From the cell containing the given text, extract its center point as [x, y] coordinate. 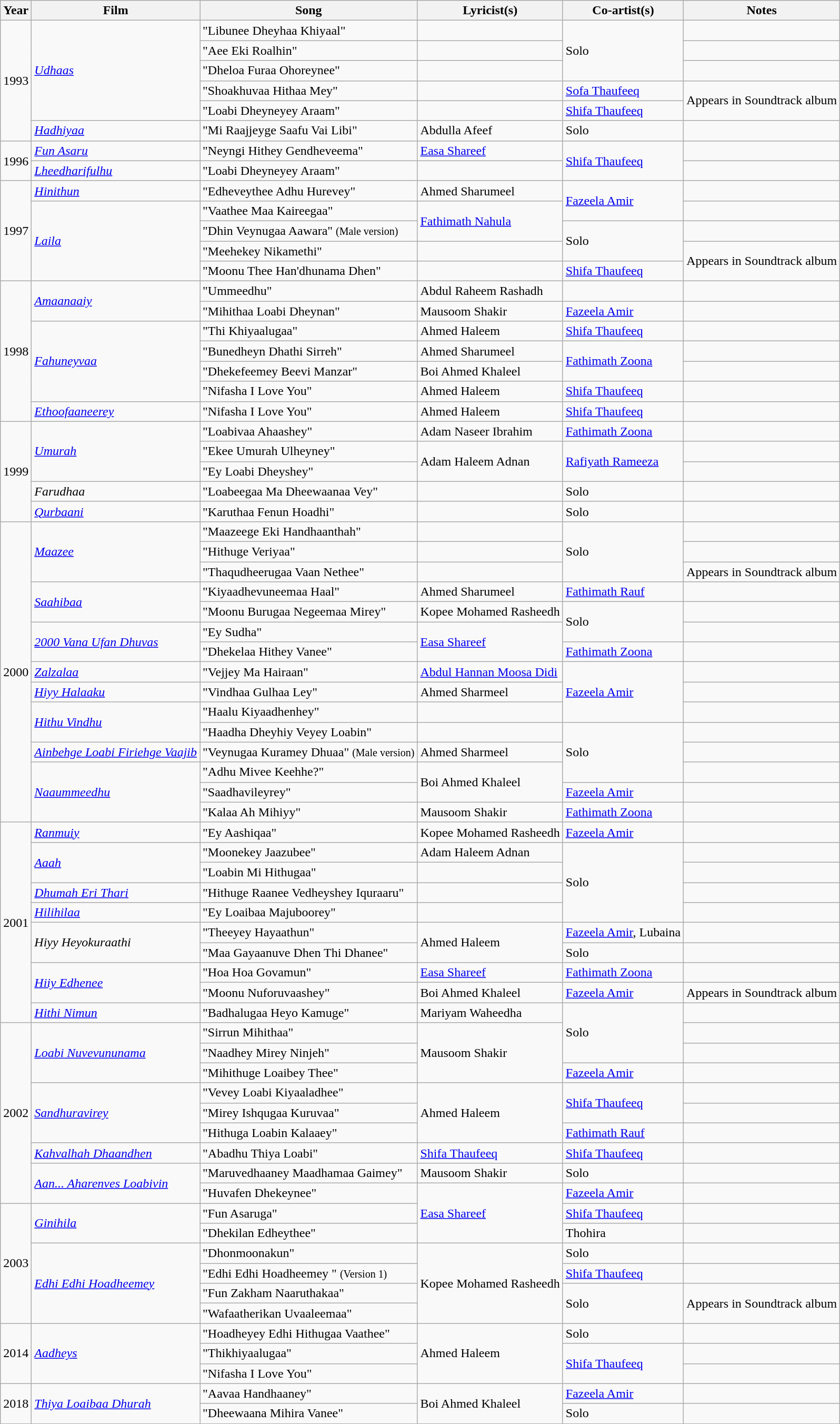
"Aavaa Handhaaney" [308, 1393]
"Vindhaa Gulhaa Ley" [308, 692]
"Dheloa Furaa Ohoreynee" [308, 71]
"Mihithuge Loaibey Thee" [308, 1073]
Ranmuiy [116, 832]
"Dhin Veynugaa Aawara" (Male version) [308, 231]
"Edhi Edhi Hoadheemey " (Version 1) [308, 1273]
"Maruvedhaaney Maadhamaa Gaimey" [308, 1173]
Notes [762, 11]
Amaanaaiy [116, 301]
"Adhu Mivee Keehhe?" [308, 772]
"Ey Loaibaa Majuboorey" [308, 913]
Abdul Raheem Rashadh [490, 291]
"Ummeedhu" [308, 291]
Sandhuravirey [116, 1113]
"Moonu Thee Han'dhunama Dhen" [308, 271]
"Kiyaadhevuneemaa Haal" [308, 592]
Thohira [623, 1233]
"Mi Raajjeyge Saafu Vai Libi" [308, 131]
Film [116, 11]
"Haalu Kiyaadhenhey" [308, 712]
"Loabin Mi Hithugaa" [308, 872]
Hilihilaa [116, 913]
Song [308, 11]
Abdul Hannan Moosa Didi [490, 672]
Hiyy Halaaku [116, 692]
Hadhiyaa [116, 131]
"Vaathee Maa Kaireegaa" [308, 211]
"Badhalugaa Heyo Kamuge" [308, 1013]
Rafiyath Rameeza [623, 461]
"Hoa Hoa Govamun" [308, 973]
1998 [16, 351]
"Sirrun Mihithaa" [308, 1033]
"Abadhu Thiya Loabi" [308, 1153]
"Moonu Burugaa Negeemaa Mirey" [308, 612]
"Thikhiyaalugaa" [308, 1353]
"Ey Aashiqaa" [308, 832]
"Dhekefeemey Beevi Manzar" [308, 371]
Saahibaa [116, 602]
1999 [16, 471]
Abdulla Afeef [490, 131]
Mariyam Waheedha [490, 1013]
"Ey Sudha" [308, 632]
Dhumah Eri Thari [116, 893]
"Neyngi Hithey Gendheveema" [308, 151]
Hithi Nimun [116, 1013]
"Fun Asaruga" [308, 1213]
Kahvalhah Dhaandhen [116, 1153]
Farudhaa [116, 491]
2003 [16, 1263]
"Thi Khiyaalugaa" [308, 331]
Ethoofaaneerey [116, 411]
2002 [16, 1113]
"Edheveythee Adhu Hurevey" [308, 191]
"Mihithaa Loabi Dheynan" [308, 311]
Hithu Vindhu [116, 722]
Sofa Thaufeeq [623, 91]
"Moonekey Jaazubee" [308, 852]
"Kalaa Ah Mihiyy" [308, 812]
"Vevey Loabi Kiyaaladhee" [308, 1093]
1996 [16, 161]
"Libunee Dheyhaa Khiyaal" [308, 31]
Laila [116, 241]
Hiyy Heyokuraathi [116, 943]
"Ekee Umurah Ulheyney" [308, 451]
"Veynugaa Kuramey Dhuaa" (Male version) [308, 752]
"Dhekelaa Hithey Vanee" [308, 652]
"Aee Eki Roalhin" [308, 51]
Lheedharifulhu [116, 171]
"Loabeegaa Ma Dheewaanaa Vey" [308, 491]
Aan... Aharenves Loabivin [116, 1183]
"Shoakhuvaa Hithaa Mey" [308, 91]
Edhi Edhi Hoadheemey [116, 1283]
"Fun Zakham Naaruthakaa" [308, 1293]
"Hithuge Veriyaa" [308, 551]
"Maazeege Eki Handhaanthah" [308, 531]
Loabi Nuvevununama [116, 1053]
1993 [16, 81]
Fazeela Amir, Lubaina [623, 933]
Hiiy Edhenee [116, 983]
Fathimath Nahula [490, 221]
Hinithun [116, 191]
"Vejjey Ma Hairaan" [308, 672]
2018 [16, 1403]
Thiya Loaibaa Dhurah [116, 1403]
"Mirey Ishqugaa Kuruvaa" [308, 1113]
Qurbaani [116, 511]
Aadheys [116, 1353]
"Thaqudheerugaa Vaan Nethee" [308, 571]
Fahuneyvaa [116, 361]
"Haadha Dheyhiy Veyey Loabin" [308, 732]
2000 Vana Ufan Dhuvas [116, 642]
2000 [16, 672]
"Karuthaa Fenun Hoadhi" [308, 511]
2001 [16, 923]
"Loabivaa Ahaashey" [308, 431]
2014 [16, 1353]
Adam Naseer Ibrahim [490, 431]
"Wafaatherikan Uvaaleemaa" [308, 1313]
"Dheewaana Mihira Vanee" [308, 1413]
Aaah [116, 862]
"Meehekey Nikamethi" [308, 251]
Year [16, 11]
"Bunedheyn Dhathi Sirreh" [308, 351]
"Hithuga Loabin Kalaaey" [308, 1133]
Ginihila [116, 1223]
"Maa Gayaanuve Dhen Thi Dhanee" [308, 953]
Udhaas [116, 71]
Umurah [116, 451]
Co-artist(s) [623, 11]
"Ey Loabi Dheyshey" [308, 471]
"Naadhey Mirey Ninjeh" [308, 1053]
Naaummeedhu [116, 792]
"Dhonmoonakun" [308, 1253]
Fun Asaru [116, 151]
"Moonu Nuforuvaashey" [308, 993]
"Hoadheyey Edhi Hithugaa Vaathee" [308, 1333]
"Saadhavileyrey" [308, 792]
Maazee [116, 551]
"Hithuge Raanee Vedheyshey Iquraaru" [308, 893]
"Dhekilan Edheythee" [308, 1233]
"Huvafen Dhekeynee" [308, 1193]
Ainbehge Loabi Firiehge Vaajib [116, 752]
"Theeyey Hayaathun" [308, 933]
1997 [16, 231]
Zalzalaa [116, 672]
Lyricist(s) [490, 11]
